From the cell containing the given text, extract its center point as (X, Y) coordinate. 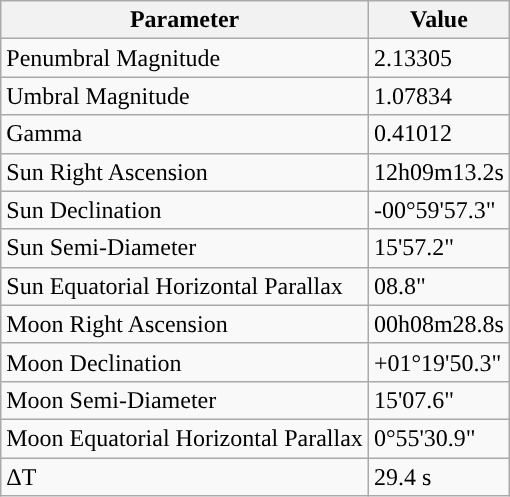
00h08m28.8s (438, 324)
08.8" (438, 286)
Moon Equatorial Horizontal Parallax (185, 438)
Gamma (185, 134)
Sun Right Ascension (185, 172)
0.41012 (438, 134)
15'57.2" (438, 248)
ΔT (185, 477)
Sun Equatorial Horizontal Parallax (185, 286)
+01°19'50.3" (438, 362)
Sun Semi-Diameter (185, 248)
Parameter (185, 20)
Value (438, 20)
Moon Semi-Diameter (185, 400)
12h09m13.2s (438, 172)
Moon Declination (185, 362)
15'07.6" (438, 400)
Umbral Magnitude (185, 96)
-00°59'57.3" (438, 210)
Penumbral Magnitude (185, 58)
1.07834 (438, 96)
2.13305 (438, 58)
Sun Declination (185, 210)
29.4 s (438, 477)
0°55'30.9" (438, 438)
Moon Right Ascension (185, 324)
